Return the (X, Y) coordinate for the center point of the cell that contains the specified text.  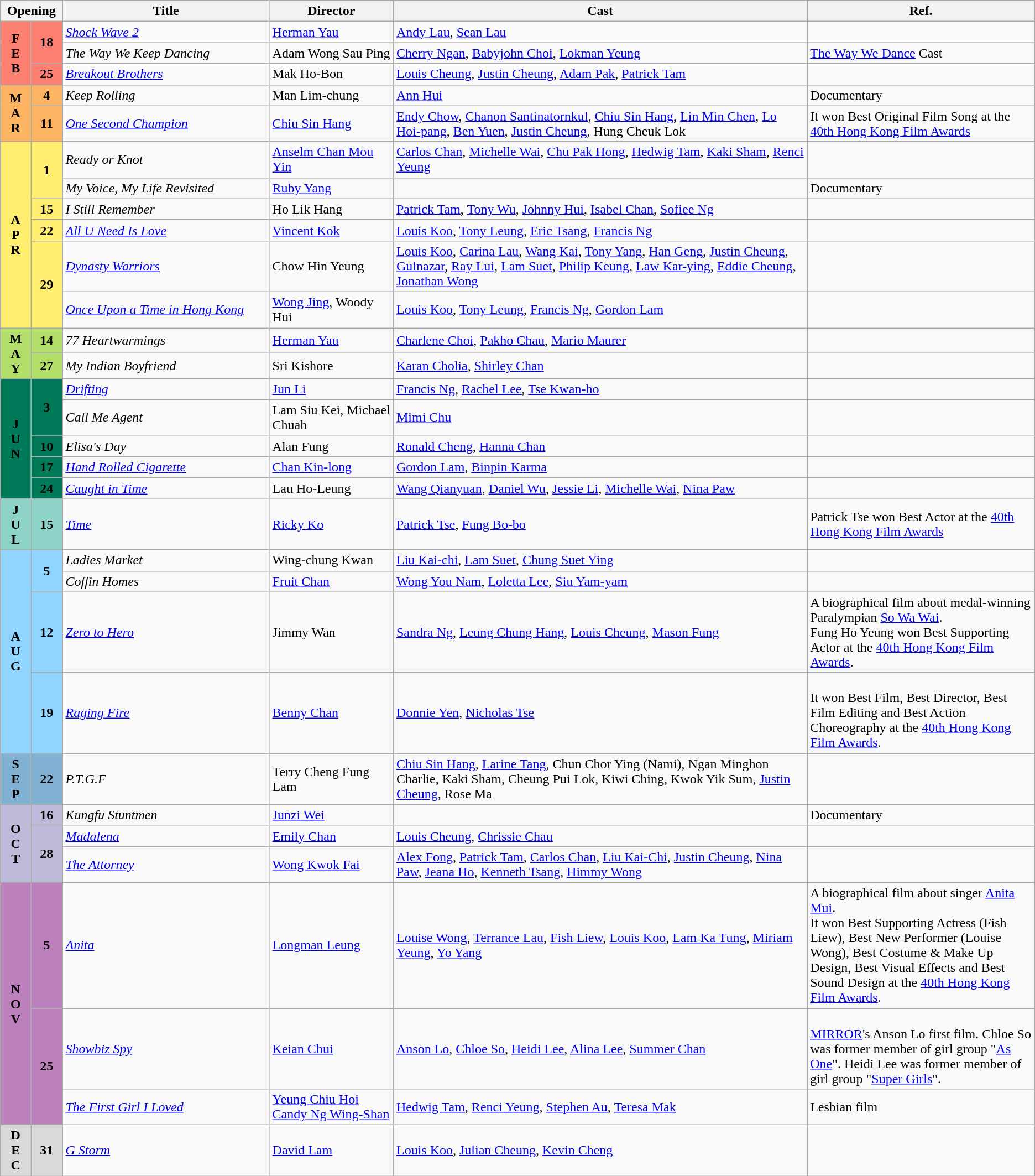
Louis Koo, Julian Cheung, Kevin Cheng (600, 1151)
Once Upon a Time in Hong Kong (166, 310)
Yeung Chiu Hoi Candy Ng Wing-Shan (331, 1107)
Drifting (166, 389)
Dynasty Warriors (166, 266)
APR (15, 235)
11 (46, 124)
Carlos Chan, Michelle Wai, Chu Pak Hong, Hedwig Tam, Kaki Sham, Renci Yeung (600, 159)
Ronald Cheng, Hanna Chan (600, 446)
Anselm Chan Mou Yin (331, 159)
G Storm (166, 1151)
Madalena (166, 836)
JUL (15, 524)
FEB (15, 53)
Fruit Chan (331, 581)
12 (46, 632)
Francis Ng, Rachel Lee, Tse Kwan-ho (600, 389)
Wong Jing, Woody Hui (331, 310)
Louise Wong, Terrance Lau, Fish Liew, Louis Koo, Lam Ka Tung, Miriam Yeung, Yo Yang (600, 945)
Sandra Ng, Leung Chung Hang, Louis Cheung, Mason Fung (600, 632)
Hand Rolled Cigarette (166, 467)
P.T.G.F (166, 779)
18 (46, 43)
NOV (15, 1003)
The Attorney (166, 864)
Zero to Hero (166, 632)
The Way We Keep Dancing (166, 53)
MIRROR's Anson Lo first film. Chloe So was former member of girl group "As One". Heidi Lee was former member of girl group "Super Girls". (921, 1048)
Wang Qianyuan, Daniel Wu, Jessie Li, Michelle Wai, Nina Paw (600, 488)
Breakout Brothers (166, 74)
Charlene Choi, Pakho Chau, Mario Maurer (600, 340)
Call Me Agent (166, 418)
OCT (15, 843)
14 (46, 340)
Keian Chui (331, 1048)
It won Best Original Film Song at the 40th Hong Kong Film Awards (921, 124)
A biographical film about medal-winning Paralympian So Wa Wai. Fung Ho Yeung won Best Supporting Actor at the 40th Hong Kong Film Awards. (921, 632)
17 (46, 467)
Showbiz Spy (166, 1048)
Cherry Ngan, Babyjohn Choi, Lokman Yeung (600, 53)
Caught in Time (166, 488)
10 (46, 446)
29 (46, 284)
Ann Hui (600, 95)
Mimi Chu (600, 418)
Alan Fung (331, 446)
All U Need Is Love (166, 230)
Anita (166, 945)
4 (46, 95)
Louis Cheung, Chrissie Chau (600, 836)
Jun Li (331, 389)
Liu Kai-chi, Lam Suet, Chung Suet Ying (600, 560)
24 (46, 488)
Lesbian film (921, 1107)
One Second Champion (166, 124)
Lam Siu Kei, Michael Chuah (331, 418)
It won Best Film, Best Director, Best Film Editing and Best Action Choreography at the 40th Hong Kong Film Awards. (921, 713)
Elisa's Day (166, 446)
Patrick Tam, Tony Wu, Johnny Hui, Isabel Chan, Sofiee Ng (600, 209)
MAY (15, 353)
Louis Koo, Tony Leung, Eric Tsang, Francis Ng (600, 230)
Sri Kishore (331, 366)
My Indian Boyfriend (166, 366)
Shock Wave 2 (166, 32)
Ref. (921, 11)
Terry Cheng Fung Lam (331, 779)
AUG (15, 652)
Gordon Lam, Binpin Karma (600, 467)
28 (46, 854)
Kungfu Stuntmen (166, 815)
My Voice, My Life Revisited (166, 188)
77 Heartwarmings (166, 340)
1 (46, 170)
Title (166, 11)
Wing-chung Kwan (331, 560)
Louis Koo, Tony Leung, Francis Ng, Gordon Lam (600, 310)
SEP (15, 779)
Opening (32, 11)
Keep Rolling (166, 95)
Chiu Sin Hang (331, 124)
Director (331, 11)
Patrick Tse won Best Actor at the 40th Hong Kong Film Awards (921, 524)
Coffin Homes (166, 581)
31 (46, 1151)
David Lam (331, 1151)
Vincent Kok (331, 230)
DEC (15, 1151)
16 (46, 815)
Ready or Knot (166, 159)
The Way We Dance Cast (921, 53)
Mak Ho-Bon (331, 74)
The First Girl I Loved (166, 1107)
Benny Chan (331, 713)
27 (46, 366)
Longman Leung (331, 945)
Lau Ho-Leung (331, 488)
MAR (15, 113)
19 (46, 713)
Endy Chow, Chanon Santinatornkul, Chiu Sin Hang, Lin Min Chen, Lo Hoi-pang, Ben Yuen, Justin Cheung, Hung Cheuk Lok (600, 124)
Hedwig Tam, Renci Yeung, Stephen Au, Teresa Mak (600, 1107)
Ricky Ko (331, 524)
Wong You Nam, Loletta Lee, Siu Yam-yam (600, 581)
I Still Remember (166, 209)
Adam Wong Sau Ping (331, 53)
Chan Kin-long (331, 467)
Cast (600, 11)
Junzi Wei (331, 815)
Time (166, 524)
Andy Lau, Sean Lau (600, 32)
Wong Kwok Fai (331, 864)
Ruby Yang (331, 188)
JUN (15, 439)
Jimmy Wan (331, 632)
Anson Lo, Chloe So, Heidi Lee, Alina Lee, Summer Chan (600, 1048)
3 (46, 407)
Patrick Tse, Fung Bo-bo (600, 524)
Louis Cheung, Justin Cheung, Adam Pak, Patrick Tam (600, 74)
Chiu Sin Hang, Larine Tang, Chun Chor Ying (Nami), Ngan Minghon Charlie, Kaki Sham, Cheung Pui Lok, Kiwi Ching, Kwok Yik Sum, Justin Cheung, Rose Ma (600, 779)
Raging Fire (166, 713)
Chow Hin Yeung (331, 266)
Ladies Market (166, 560)
Alex Fong, Patrick Tam, Carlos Chan, Liu Kai-Chi, Justin Cheung, Nina Paw, Jeana Ho, Kenneth Tsang, Himmy Wong (600, 864)
Donnie Yen, Nicholas Tse (600, 713)
Ho Lik Hang (331, 209)
Man Lim-chung (331, 95)
Karan Cholia, Shirley Chan (600, 366)
Emily Chan (331, 836)
